For the text-containing cell, return its midpoint in (x, y) coordinate format. 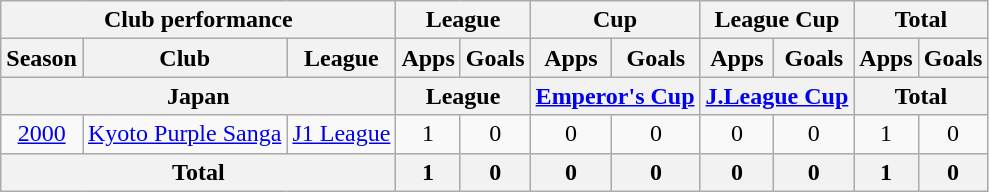
Emperor's Cup (615, 96)
Kyoto Purple Sanga (184, 134)
Season (42, 58)
J1 League (342, 134)
Club (184, 58)
League Cup (777, 20)
Club performance (198, 20)
J.League Cup (777, 96)
Cup (615, 20)
2000 (42, 134)
Japan (198, 96)
